Provide the [x, y] coordinate of the cell's center where the given text is located.  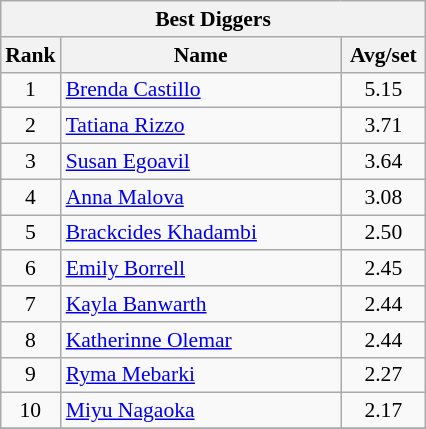
2.45 [384, 268]
Susan Egoavil [201, 161]
10 [30, 411]
Brackcides Khadambi [201, 232]
4 [30, 197]
3 [30, 161]
2.17 [384, 411]
8 [30, 339]
Ryma Mebarki [201, 375]
3.64 [384, 161]
Katherinne Olemar [201, 339]
Emily Borrell [201, 268]
Miyu Nagaoka [201, 411]
1 [30, 90]
2.27 [384, 375]
6 [30, 268]
5.15 [384, 90]
7 [30, 304]
5 [30, 232]
Tatiana Rizzo [201, 126]
2 [30, 126]
Best Diggers [213, 19]
Brenda Castillo [201, 90]
Anna Malova [201, 197]
Avg/set [384, 54]
2.50 [384, 232]
9 [30, 375]
Kayla Banwarth [201, 304]
Name [201, 54]
3.71 [384, 126]
3.08 [384, 197]
Rank [30, 54]
